Pinpoint the cell where the given text exists, returning its [x, y] midpoint coordinate. 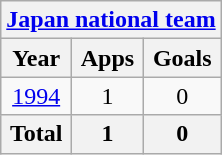
Japan national team [111, 20]
Year [36, 58]
Goals [182, 58]
1994 [36, 96]
Apps [108, 58]
Total [36, 134]
